Locate the cell with the specified text and output its [X, Y] center coordinate. 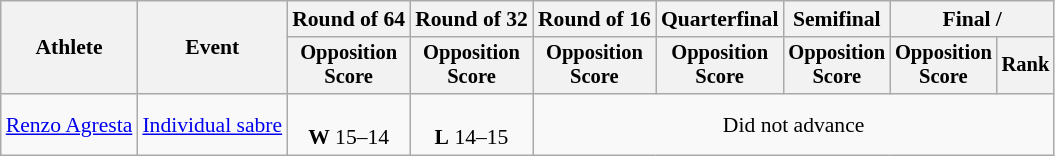
Event [212, 48]
Did not advance [794, 124]
Round of 32 [472, 19]
W 15–14 [348, 124]
Final / [972, 19]
Semifinal [836, 19]
Renzo Agresta [70, 124]
Individual sabre [212, 124]
Quarterfinal [720, 19]
Round of 16 [594, 19]
Athlete [70, 48]
L 14–15 [472, 124]
Rank [1026, 66]
Round of 64 [348, 19]
